Determine the [x, y] coordinate at the center of the cell enclosing the given text.  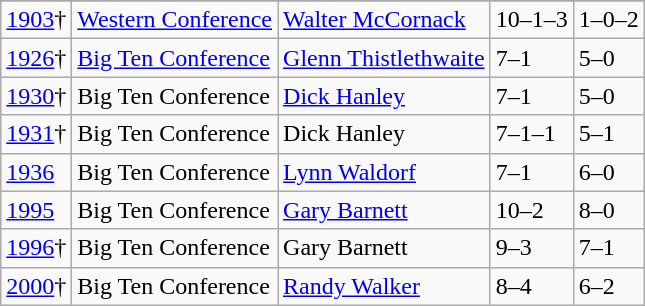
1995 [36, 210]
Walter McCornack [384, 20]
5–1 [608, 134]
Glenn Thistlethwaite [384, 58]
8–4 [532, 286]
Lynn Waldorf [384, 172]
9–3 [532, 248]
Randy Walker [384, 286]
1926† [36, 58]
Western Conference [175, 20]
1–0–2 [608, 20]
6–2 [608, 286]
1931† [36, 134]
1930† [36, 96]
2000† [36, 286]
7–1–1 [532, 134]
6–0 [608, 172]
1903† [36, 20]
1996† [36, 248]
8–0 [608, 210]
10–2 [532, 210]
10–1–3 [532, 20]
1936 [36, 172]
